Identify which cell holds the provided text, then report its [x, y] central coordinate. 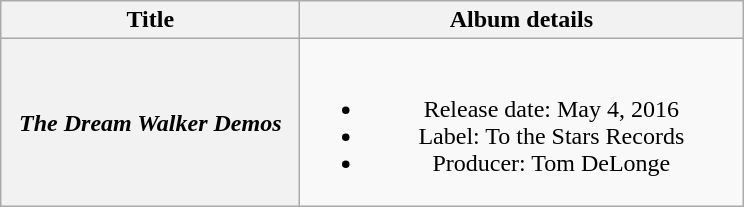
Title [150, 20]
Release date: May 4, 2016Label: To the Stars RecordsProducer: Tom DeLonge [522, 122]
Album details [522, 20]
The Dream Walker Demos [150, 122]
